Return the (X, Y) coordinate for the center point of the cell that contains the specified text.  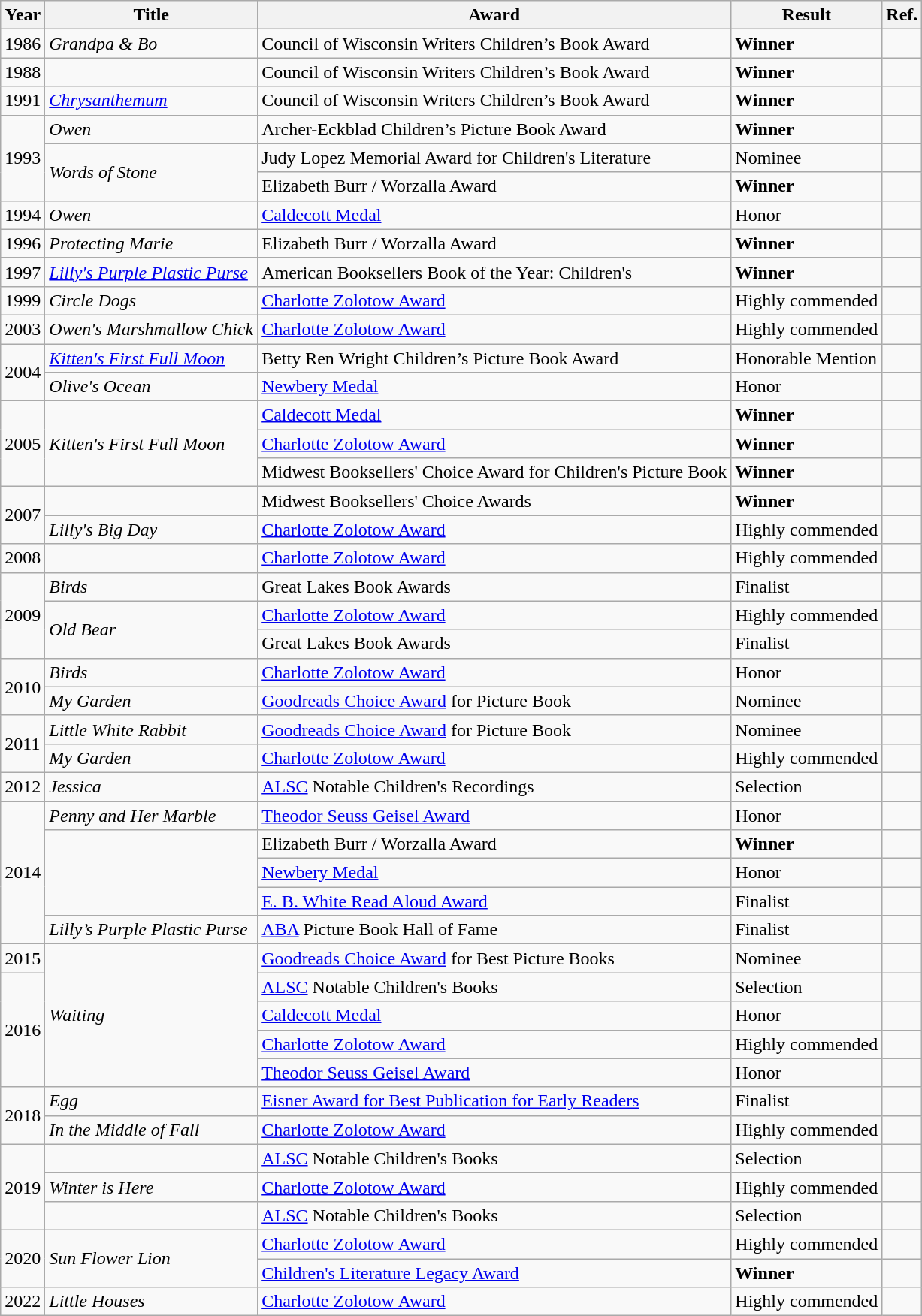
Sun Flower Lion (152, 1258)
Year (23, 15)
1988 (23, 72)
Lilly’s Purple Plastic Purse (152, 930)
Betty Ren Wright Children’s Picture Book Award (494, 358)
2010 (23, 687)
2004 (23, 373)
American Booksellers Book of the Year: Children's (494, 272)
Honorable Mention (807, 358)
2022 (23, 1302)
Goodreads Choice Award for Best Picture Books (494, 958)
2011 (23, 744)
Eisner Award for Best Publication for Early Readers (494, 1101)
2003 (23, 329)
ABA Picture Book Hall of Fame (494, 930)
Olive's Ocean (152, 387)
ALSC Notable Children's Recordings (494, 786)
1996 (23, 243)
Little White Rabbit (152, 729)
2009 (23, 615)
1999 (23, 300)
Midwest Booksellers' Choice Award for Children's Picture Book (494, 472)
Winter is Here (152, 1187)
2014 (23, 872)
Midwest Booksellers' Choice Awards (494, 501)
2018 (23, 1115)
Award (494, 15)
2019 (23, 1187)
Little Houses (152, 1302)
1991 (23, 101)
Chrysanthemum (152, 101)
E. B. White Read Aloud Award (494, 901)
Result (807, 15)
2012 (23, 786)
1997 (23, 272)
2020 (23, 1258)
Jessica (152, 786)
Ref. (902, 15)
Title (152, 15)
Old Bear (152, 629)
1993 (23, 158)
1986 (23, 44)
Archer-Eckblad Children’s Picture Book Award (494, 129)
In the Middle of Fall (152, 1130)
Children's Literature Legacy Award (494, 1273)
1994 (23, 215)
Protecting Marie (152, 243)
Words of Stone (152, 172)
Waiting (152, 1016)
Lilly's Big Day (152, 530)
Egg (152, 1101)
Grandpa & Bo (152, 44)
2007 (23, 515)
2016 (23, 1030)
Judy Lopez Memorial Award for Children's Literature (494, 158)
Circle Dogs (152, 300)
2015 (23, 958)
2005 (23, 444)
Owen's Marshmallow Chick (152, 329)
2008 (23, 558)
Lilly's Purple Plastic Purse (152, 272)
Penny and Her Marble (152, 815)
